Return (x, y) of the center of cell containing provided text 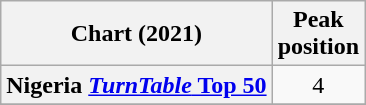
Chart (2021) (136, 34)
Nigeria TurnTable Top 50 (136, 85)
Peakposition (318, 34)
4 (318, 85)
